Return the [X, Y] coordinate for the center point of the cell that contains the specified text.  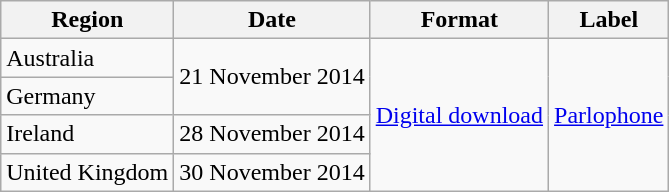
Date [272, 20]
Parlophone [609, 115]
30 November 2014 [272, 172]
Digital download [459, 115]
21 November 2014 [272, 77]
Format [459, 20]
Ireland [88, 134]
Label [609, 20]
Region [88, 20]
Germany [88, 96]
Australia [88, 58]
United Kingdom [88, 172]
28 November 2014 [272, 134]
